Provide the (X, Y) coordinate of the cell's center where the given text is located.  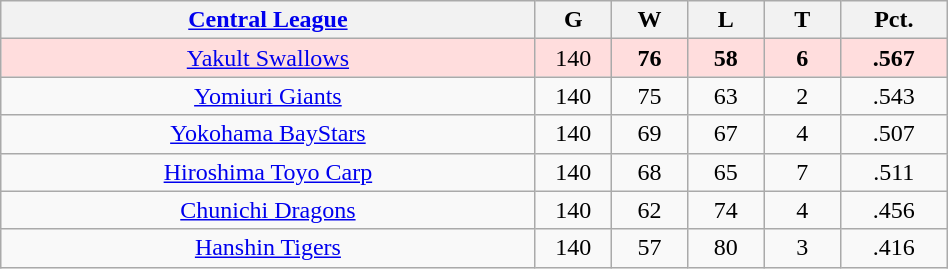
58 (726, 58)
74 (726, 210)
.567 (894, 58)
62 (649, 210)
Yokohama BayStars (268, 134)
63 (726, 96)
Chunichi Dragons (268, 210)
76 (649, 58)
.456 (894, 210)
2 (802, 96)
65 (726, 172)
Hiroshima Toyo Carp (268, 172)
Yakult Swallows (268, 58)
68 (649, 172)
L (726, 20)
7 (802, 172)
.416 (894, 248)
67 (726, 134)
W (649, 20)
75 (649, 96)
Yomiuri Giants (268, 96)
Hanshin Tigers (268, 248)
Central League (268, 20)
T (802, 20)
G (573, 20)
.543 (894, 96)
6 (802, 58)
69 (649, 134)
57 (649, 248)
.511 (894, 172)
3 (802, 248)
.507 (894, 134)
Pct. (894, 20)
80 (726, 248)
